Scan for the cell matching the given text and deliver its (X, Y) coordinate at center. 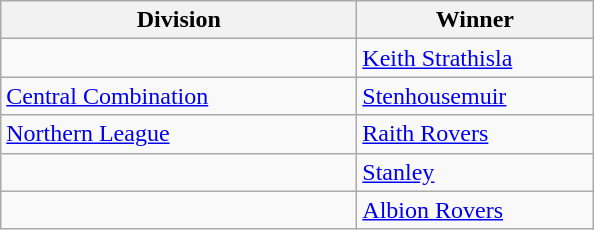
Albion Rovers (475, 210)
Division (179, 20)
Central Combination (179, 96)
Winner (475, 20)
Stanley (475, 172)
Raith Rovers (475, 134)
Northern League (179, 134)
Keith Strathisla (475, 58)
Stenhousemuir (475, 96)
